From the cell containing the given text, extract its center point as (X, Y) coordinate. 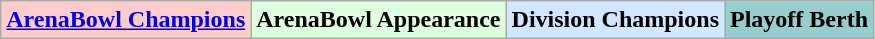
Playoff Berth (798, 20)
Division Champions (615, 20)
ArenaBowl Appearance (378, 20)
ArenaBowl Champions (126, 20)
